Detect which cell encompasses the target text, then output its [X, Y] center coordinate. 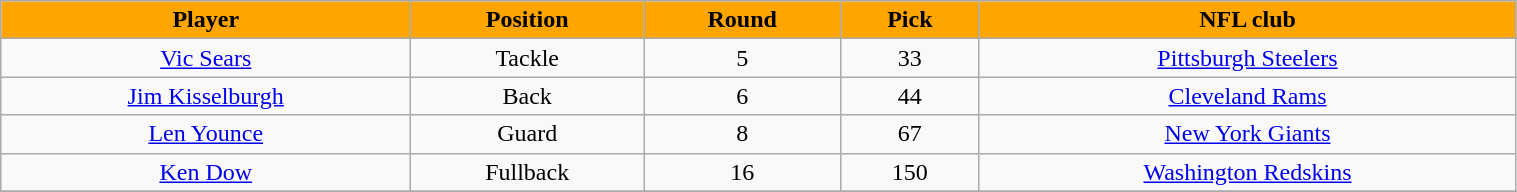
Ken Dow [206, 172]
6 [742, 96]
16 [742, 172]
8 [742, 134]
Player [206, 20]
Back [528, 96]
33 [910, 58]
NFL club [1248, 20]
Len Younce [206, 134]
150 [910, 172]
New York Giants [1248, 134]
Fullback [528, 172]
Washington Redskins [1248, 172]
Pittsburgh Steelers [1248, 58]
Cleveland Rams [1248, 96]
Guard [528, 134]
67 [910, 134]
Pick [910, 20]
Jim Kisselburgh [206, 96]
Position [528, 20]
5 [742, 58]
Vic Sears [206, 58]
44 [910, 96]
Tackle [528, 58]
Round [742, 20]
